Locate the cell with the specified text and output its (x, y) center coordinate. 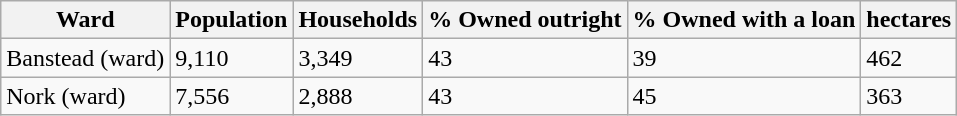
7,556 (232, 96)
45 (744, 96)
9,110 (232, 58)
3,349 (358, 58)
% Owned with a loan (744, 20)
2,888 (358, 96)
Banstead (ward) (86, 58)
% Owned outright (525, 20)
Nork (ward) (86, 96)
hectares (909, 20)
Population (232, 20)
39 (744, 58)
Ward (86, 20)
Households (358, 20)
462 (909, 58)
363 (909, 96)
